Extract the [X, Y] coordinate from the center of the cell holding the provided text.  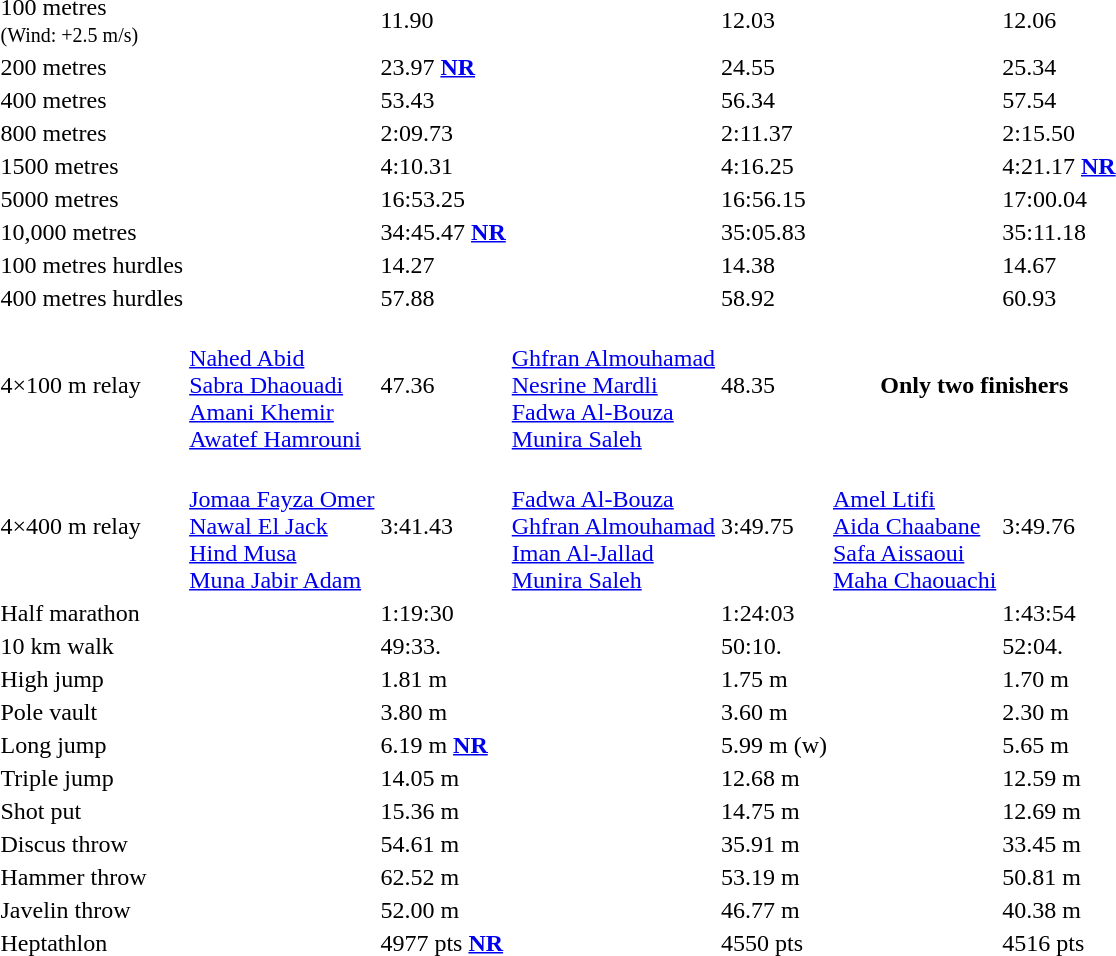
3:49.75 [774, 526]
1.81 m [443, 679]
Ghfran AlmouhamadNesrine MardliFadwa Al-BouzaMunira Saleh [613, 385]
54.61 m [443, 844]
Amel LtifiAida ChaabaneSafa AissaouiMaha Chaouachi [915, 526]
1:24:03 [774, 613]
52.00 m [443, 910]
Jomaa Fayza OmerNawal El JackHind MusaMuna Jabir Adam [282, 526]
4:16.25 [774, 166]
3.80 m [443, 712]
48.35 [774, 385]
3:41.43 [443, 526]
46.77 m [774, 910]
35:05.83 [774, 232]
49:33. [443, 646]
14.05 m [443, 778]
4:10.31 [443, 166]
12.68 m [774, 778]
2:11.37 [774, 133]
62.52 m [443, 877]
Nahed AbidSabra DhaouadiAmani KhemirAwatef Hamrouni [282, 385]
35.91 m [774, 844]
15.36 m [443, 811]
24.55 [774, 67]
16:56.15 [774, 199]
1.75 m [774, 679]
23.97 NR [443, 67]
2:09.73 [443, 133]
58.92 [774, 298]
14.27 [443, 265]
53.43 [443, 100]
56.34 [774, 100]
34:45.47 NR [443, 232]
Fadwa Al-BouzaGhfran AlmouhamadIman Al-JalladMunira Saleh [613, 526]
14.75 m [774, 811]
6.19 m NR [443, 745]
16:53.25 [443, 199]
14.38 [774, 265]
5.99 m (w) [774, 745]
3.60 m [774, 712]
1:19:30 [443, 613]
47.36 [443, 385]
57.88 [443, 298]
53.19 m [774, 877]
50:10. [774, 646]
